Scan for the cell matching the given text and deliver its (x, y) coordinate at center. 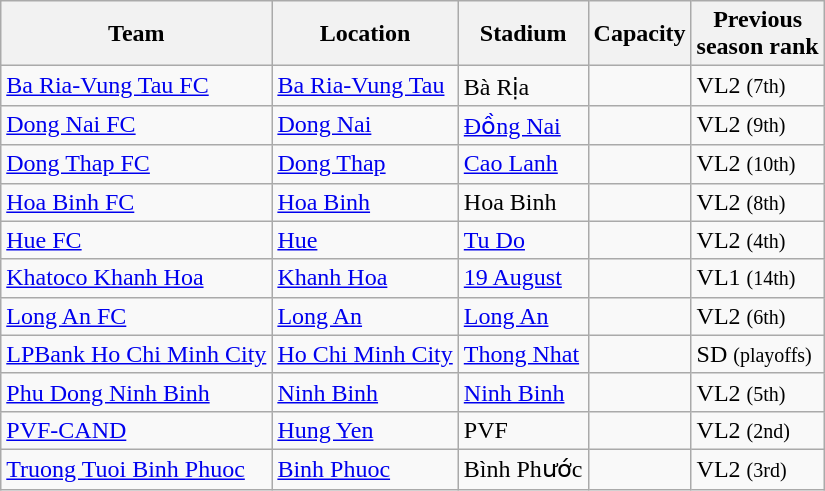
VL2 (4th) (758, 240)
Khatoco Khanh Hoa (136, 278)
19 August (523, 278)
PVF (523, 430)
Long An FC (136, 316)
Đồng Nai (523, 125)
Hue FC (136, 240)
VL2 (7th) (758, 86)
Ba Ria-Vung Tau FC (136, 86)
Tu Do (523, 240)
Previousseason rank (758, 34)
Dong Thap FC (136, 164)
Ba Ria-Vung Tau (365, 86)
VL1 (14th) (758, 278)
VL2 (3rd) (758, 469)
VL2 (2nd) (758, 430)
Hoa Binh FC (136, 202)
VL2 (10th) (758, 164)
Phu Dong Ninh Binh (136, 392)
VL2 (6th) (758, 316)
Ho Chi Minh City (365, 354)
Dong Nai FC (136, 125)
Hue (365, 240)
Cao Lanh (523, 164)
Capacity (640, 34)
VL2 (8th) (758, 202)
Team (136, 34)
Dong Thap (365, 164)
PVF-CAND (136, 430)
SD (playoffs) (758, 354)
LPBank Ho Chi Minh City (136, 354)
Location (365, 34)
Binh Phuoc (365, 469)
VL2 (5th) (758, 392)
Bình Phước (523, 469)
Truong Tuoi Binh Phuoc (136, 469)
Thong Nhat (523, 354)
Bà Rịa (523, 86)
Khanh Hoa (365, 278)
Stadium (523, 34)
VL2 (9th) (758, 125)
Dong Nai (365, 125)
Hung Yen (365, 430)
